Provide the (X, Y) coordinate of the cell's center where the given text is located.  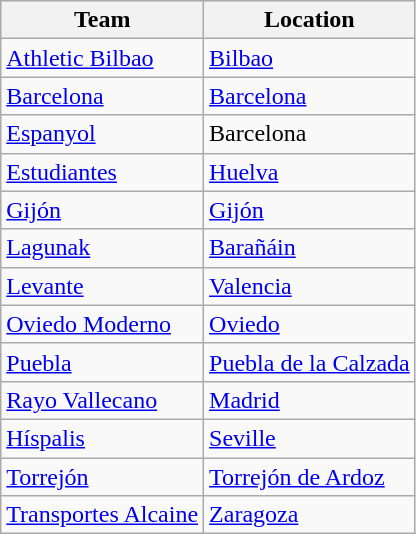
Espanyol (102, 134)
Oviedo (310, 324)
Barañáin (310, 248)
Bilbao (310, 58)
Team (102, 20)
Rayo Vallecano (102, 400)
Lagunak (102, 248)
Levante (102, 286)
Zaragoza (310, 515)
Puebla de la Calzada (310, 362)
Madrid (310, 400)
Puebla (102, 362)
Seville (310, 438)
Oviedo Moderno (102, 324)
Huelva (310, 172)
Torrejón (102, 477)
Estudiantes (102, 172)
Location (310, 20)
Torrejón de Ardoz (310, 477)
Transportes Alcaine (102, 515)
Valencia (310, 286)
Híspalis (102, 438)
Athletic Bilbao (102, 58)
